Pinpoint the cell where the given text exists, returning its (X, Y) midpoint coordinate. 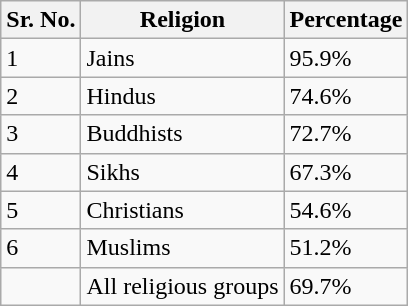
72.7% (346, 134)
Religion (182, 20)
1 (41, 58)
6 (41, 248)
54.6% (346, 210)
Sikhs (182, 172)
5 (41, 210)
2 (41, 96)
69.7% (346, 286)
Sr. No. (41, 20)
Percentage (346, 20)
67.3% (346, 172)
Muslims (182, 248)
Buddhists (182, 134)
74.6% (346, 96)
51.2% (346, 248)
3 (41, 134)
Hindus (182, 96)
All religious groups (182, 286)
Jains (182, 58)
Christians (182, 210)
4 (41, 172)
95.9% (346, 58)
